Scan for the cell matching the given text and deliver its [x, y] coordinate at center. 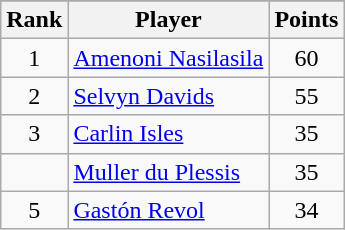
Player [168, 20]
55 [306, 96]
Gastón Revol [168, 210]
3 [34, 134]
34 [306, 210]
60 [306, 58]
Rank [34, 20]
Carlin Isles [168, 134]
1 [34, 58]
Muller du Plessis [168, 172]
Selvyn Davids [168, 96]
Points [306, 20]
2 [34, 96]
Amenoni Nasilasila [168, 58]
5 [34, 210]
